Scan for the cell matching the given text and deliver its (x, y) coordinate at center. 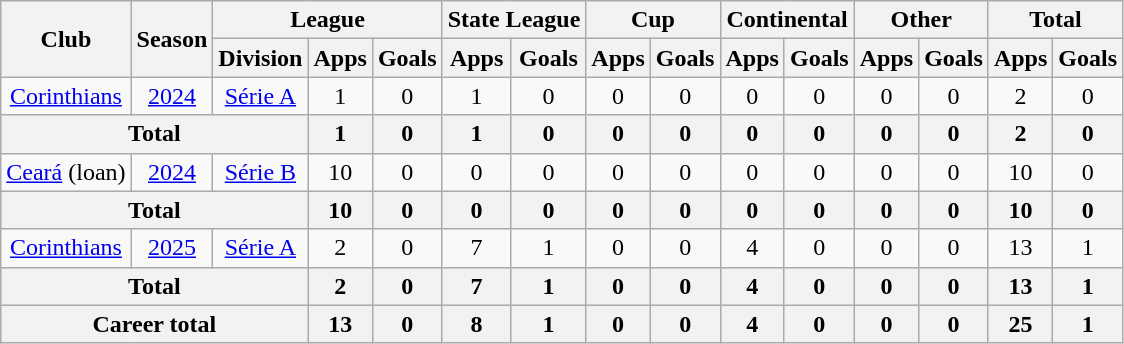
Série B (260, 172)
Cup (653, 20)
2025 (172, 248)
League (328, 20)
Ceará (loan) (66, 172)
Other (921, 20)
8 (476, 324)
Continental (787, 20)
Division (260, 58)
25 (1020, 324)
State League (514, 20)
Club (66, 39)
Season (172, 39)
Career total (154, 324)
